For the text-containing cell, return its midpoint in (x, y) coordinate format. 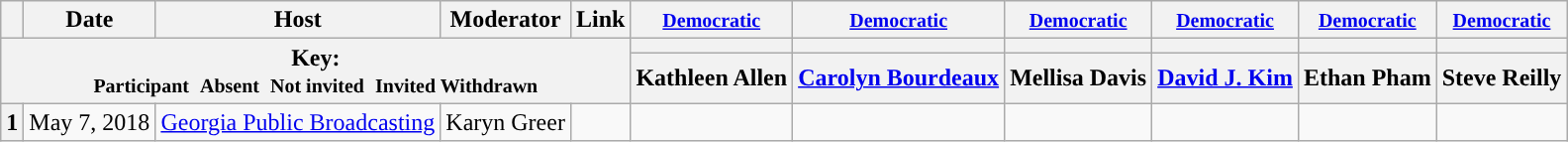
Date (89, 20)
1 (12, 122)
Karyn Greer (506, 122)
Carolyn Bourdeaux (899, 77)
Link (600, 20)
Mellisa Davis (1079, 77)
Georgia Public Broadcasting (298, 122)
Ethan Pham (1367, 77)
Kathleen Allen (712, 77)
Steve Reilly (1502, 77)
May 7, 2018 (89, 122)
Host (298, 20)
Moderator (506, 20)
David J. Kim (1225, 77)
Key: Participant Absent Not invited Invited Withdrawn (316, 71)
